Detect which cell encompasses the target text, then output its (X, Y) center coordinate. 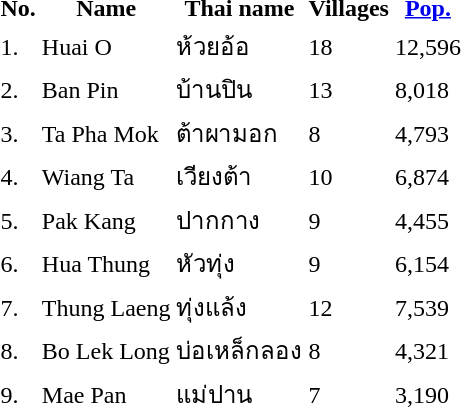
Bo Lek Long (106, 350)
Ban Pin (106, 90)
18 (348, 46)
Ta Pha Mok (106, 133)
Pak Kang (106, 220)
ทุ่งแล้ง (240, 307)
เวียงต้า (240, 176)
บ่อเหล็กลอง (240, 350)
หัวทุ่ง (240, 264)
Huai O (106, 46)
บ้านปิน (240, 90)
13 (348, 90)
ต้าผามอก (240, 133)
ห้วยอ้อ (240, 46)
10 (348, 176)
ปากกาง (240, 220)
Wiang Ta (106, 176)
Thung Laeng (106, 307)
12 (348, 307)
Hua Thung (106, 264)
